Extract the (X, Y) coordinate from the center of the cell holding the provided text.  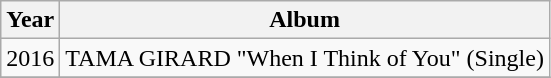
2016 (30, 58)
TAMA GIRARD "When I Think of You" (Single) (305, 58)
Album (305, 20)
Year (30, 20)
